Search for the cell housing the specified text and yield its (X, Y) center coordinate. 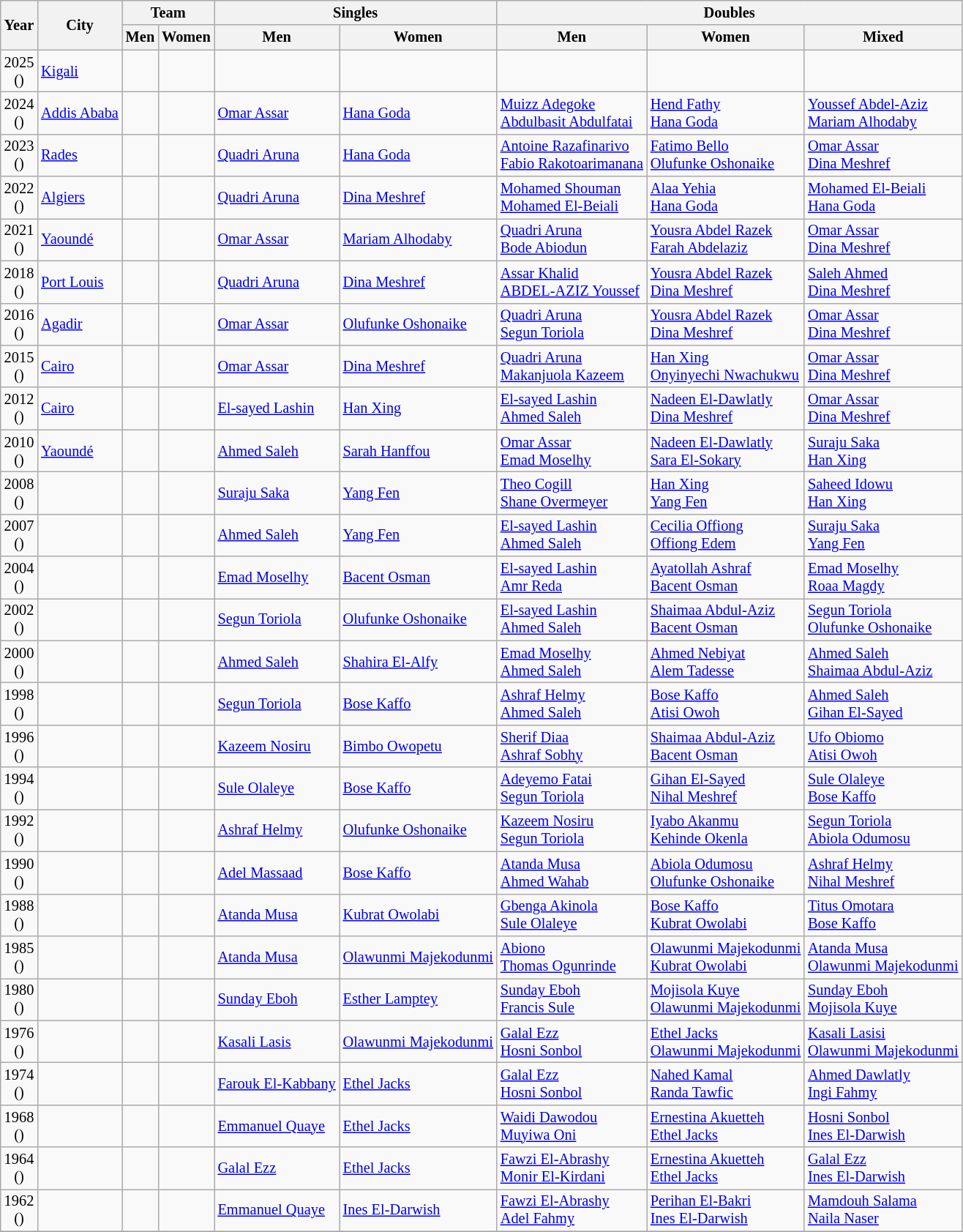
Ayatollah Ashraf Bacent Osman (726, 578)
Ahmed Saleh Gihan El-Sayed (883, 703)
Mamdouh Salama Naila Naser (883, 1210)
Ashraf Helmy Ahmed Saleh (572, 703)
Ashraf Helmy Nihal Meshref (883, 873)
Antoine Razafinarivo Fabio Rakotoarimanana (572, 155)
Adel Massaad (277, 873)
Nadeen El-Dawlatly Dina Meshref (726, 408)
2016() (19, 324)
1996() (19, 746)
Ines El-Darwish (419, 1210)
Sunday Eboh Francis Sule (572, 999)
1976() (19, 1042)
Saleh Ahmed Dina Meshref (883, 282)
Suraju Saka (277, 493)
1974() (19, 1083)
Youssef Abdel-Aziz Mariam Alhodaby (883, 113)
Segun Toriola Abiola Odumosu (883, 830)
Bose Kaffo Atisi Owoh (726, 703)
Farouk El-Kabbany (277, 1083)
Alaa Yehia Hana Goda (726, 198)
Mojisola Kuye Olawunmi Majekodunmi (726, 999)
2012() (19, 408)
1988() (19, 915)
Cecilia Offiong Offiong Edem (726, 535)
Fawzi El-Abrashy Adel Fahmy (572, 1210)
Adeyemo Fatai Segun Toriola (572, 788)
Addis Ababa (80, 113)
Mariam Alhodaby (419, 239)
Emad Moselhy Roaa Magdy (883, 578)
Kazeem Nosiru (277, 746)
1962() (19, 1210)
Abiola Odumosu Olufunke Oshonaike (726, 873)
Hosni Sonbol Ines El-Darwish (883, 1126)
Sherif Diaa Ashraf Sobhy (572, 746)
Mohamed Shouman Mohamed El-Beiali (572, 198)
El-sayed Lashin Amr Reda (572, 578)
Algiers (80, 198)
Fawzi El-Abrashy Monir El-Kirdani (572, 1168)
1998() (19, 703)
Suraju Saka Yang Fen (883, 535)
1992() (19, 830)
Kasali Lasis (277, 1042)
Atanda Musa Ahmed Wahab (572, 873)
Esther Lamptey (419, 999)
Kubrat Owolabi (419, 915)
City (80, 25)
2024() (19, 113)
Han Xing Onyinyechi Nwachukwu (726, 366)
2025() (19, 71)
Sunday Eboh Mojisola Kuye (883, 999)
Ufo Obiomo Atisi Owoh (883, 746)
Bose Kaffo Kubrat Owolabi (726, 915)
Mohamed El-Beiali Hana Goda (883, 198)
2018() (19, 282)
Ethel Jacks Olawunmi Majekodunmi (726, 1042)
Team (168, 12)
Hend Fathy Hana Goda (726, 113)
Emad Moselhy (277, 578)
2000() (19, 662)
Kazeem Nosiru Segun Toriola (572, 830)
Bimbo Owopetu (419, 746)
2008() (19, 493)
Nahed Kamal Randa Tawfic (726, 1083)
Sule Olaleye (277, 788)
1964() (19, 1168)
Sarah Hanffou (419, 451)
Quadri Aruna Makanjuola Kazeem (572, 366)
Sunday Eboh (277, 999)
1990() (19, 873)
Rades (80, 155)
2023() (19, 155)
Han Xing (419, 408)
Quadri Aruna Bode Abiodun (572, 239)
Gihan El-Sayed Nihal Meshref (726, 788)
Yousra Abdel Razek Farah Abdelaziz (726, 239)
1994() (19, 788)
Port Louis (80, 282)
Saheed Idowu Han Xing (883, 493)
Kigali (80, 71)
Theo Cogill Shane Overmeyer (572, 493)
Doubles (730, 12)
El-sayed Lashin (277, 408)
2010() (19, 451)
Singles (356, 12)
Fatimo Bello Olufunke Oshonaike (726, 155)
2021() (19, 239)
Galal Ezz Ines El-Darwish (883, 1168)
Assar Khalid ABDEL-AZIZ Youssef (572, 282)
Ashraf Helmy (277, 830)
Segun Toriola Olufunke Oshonaike (883, 619)
2002() (19, 619)
Suraju Saka Han Xing (883, 451)
1985() (19, 957)
2007() (19, 535)
Nadeen El-Dawlatly Sara El-Sokary (726, 451)
2022() (19, 198)
Emad Moselhy Ahmed Saleh (572, 662)
Ahmed Dawlatly Ingi Fahmy (883, 1083)
Atanda Musa Olawunmi Majekodunmi (883, 957)
Ahmed Saleh Shaimaa Abdul-Aziz (883, 662)
Galal Ezz (277, 1168)
Shahira El-Alfy (419, 662)
Kasali Lasisi Olawunmi Majekodunmi (883, 1042)
2015() (19, 366)
Iyabo Akanmu Kehinde Okenla (726, 830)
2004() (19, 578)
Han Xing Yang Fen (726, 493)
Gbenga Akinola Sule Olaleye (572, 915)
Titus Omotara Bose Kaffo (883, 915)
Olawunmi Majekodunmi Kubrat Owolabi (726, 957)
Muizz Adegoke Abdulbasit Abdulfatai (572, 113)
Bacent Osman (419, 578)
1980() (19, 999)
Agadir (80, 324)
Ahmed Nebiyat Alem Tadesse (726, 662)
Perihan El-Bakri Ines El-Darwish (726, 1210)
Mixed (883, 37)
Year (19, 25)
Omar Assar Emad Moselhy (572, 451)
1968() (19, 1126)
Sule Olaleye Bose Kaffo (883, 788)
Waidi Dawodou Muyiwa Oni (572, 1126)
Quadri Aruna Segun Toriola (572, 324)
Abiono Thomas Ogunrinde (572, 957)
